Scan for the cell matching the given text and deliver its (X, Y) coordinate at center. 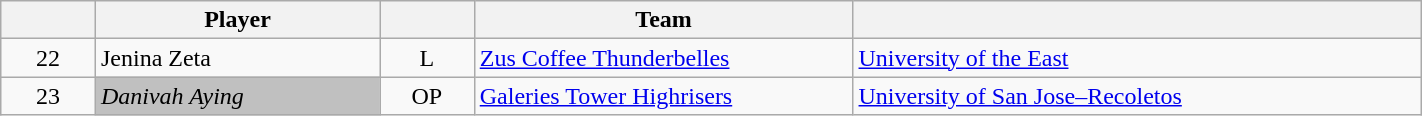
Team (664, 20)
Zus Coffee Thunderbelles (664, 58)
Galeries Tower Highrisers (664, 96)
University of the East (1137, 58)
23 (48, 96)
22 (48, 58)
University of San Jose–Recoletos (1137, 96)
Player (237, 20)
Jenina Zeta (237, 58)
Danivah Aying (237, 96)
L (428, 58)
OP (428, 96)
